Pinpoint the cell where the given text exists, returning its (X, Y) midpoint coordinate. 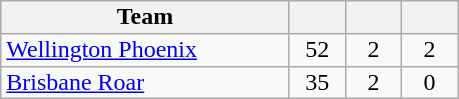
0 (429, 82)
Wellington Phoenix (146, 50)
35 (317, 82)
Team (146, 18)
52 (317, 50)
Brisbane Roar (146, 82)
